Return (x, y) of the center of cell containing provided text 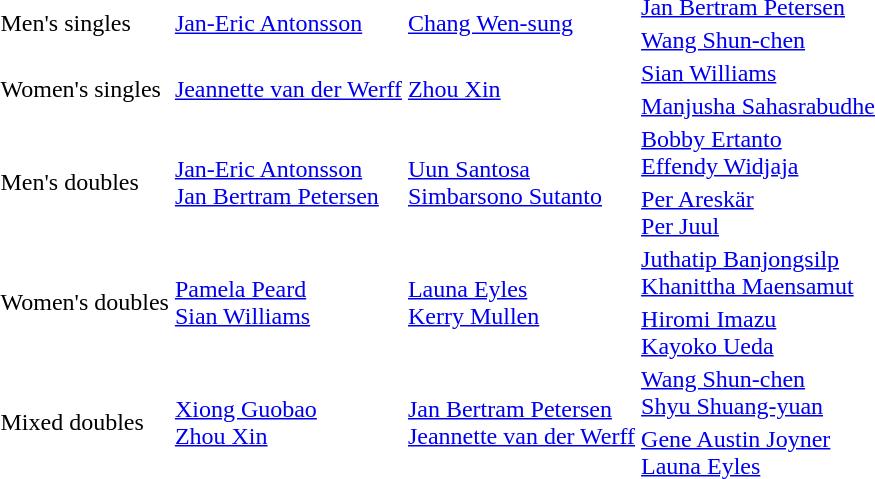
Pamela Peard Sian Williams (288, 302)
Zhou Xin (521, 90)
Launa Eyles Kerry Mullen (521, 302)
Jeannette van der Werff (288, 90)
Uun Santosa Simbarsono Sutanto (521, 182)
Jan-Eric Antonsson Jan Bertram Petersen (288, 182)
